Detect which cell encompasses the target text, then output its (x, y) center coordinate. 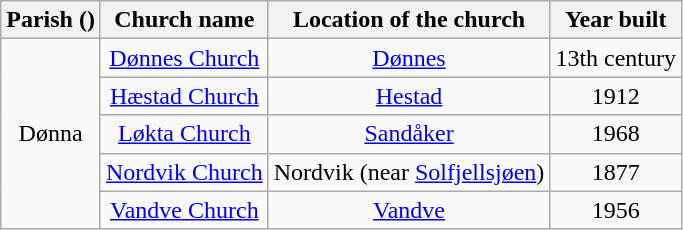
Hæstad Church (184, 96)
Sandåker (409, 134)
Nordvik Church (184, 172)
Dønnes Church (184, 58)
Vandve (409, 210)
Location of the church (409, 20)
Dønna (51, 134)
Vandve Church (184, 210)
1877 (616, 172)
Nordvik (near Solfjellsjøen) (409, 172)
1956 (616, 210)
Hestad (409, 96)
Year built (616, 20)
Parish () (51, 20)
Church name (184, 20)
1912 (616, 96)
13th century (616, 58)
1968 (616, 134)
Løkta Church (184, 134)
Dønnes (409, 58)
